Pinpoint the cell where the given text exists, returning its [x, y] midpoint coordinate. 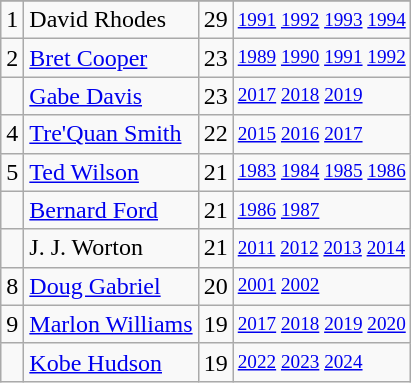
2022 2023 2024 [322, 362]
J. J. Worton [111, 248]
2017 2018 2019 2020 [322, 324]
20 [216, 286]
David Rhodes [111, 20]
2017 2018 2019 [322, 96]
2001 2002 [322, 286]
Gabe Davis [111, 96]
Ted Wilson [111, 172]
1989 1990 1991 1992 [322, 58]
22 [216, 134]
Doug Gabriel [111, 286]
9 [12, 324]
1983 1984 1985 1986 [322, 172]
5 [12, 172]
2011 2012 2013 2014 [322, 248]
2 [12, 58]
Marlon Williams [111, 324]
1986 1987 [322, 210]
Bret Cooper [111, 58]
Bernard Ford [111, 210]
2015 2016 2017 [322, 134]
Tre'Quan Smith [111, 134]
1991 1992 1993 1994 [322, 20]
4 [12, 134]
29 [216, 20]
Kobe Hudson [111, 362]
1 [12, 20]
8 [12, 286]
